Determine the [X, Y] coordinate at the center of the cell enclosing the given text.  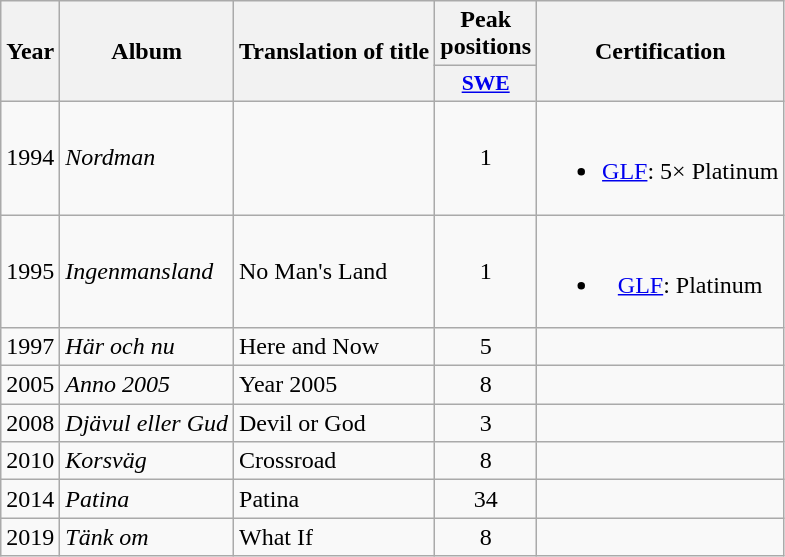
2019 [30, 537]
34 [486, 499]
Ingenmansland [147, 270]
GLF: 5× Platinum [660, 158]
Djävul eller Gud [147, 423]
Korsväg [147, 461]
Album [147, 52]
Here and Now [334, 347]
2005 [30, 385]
Nordman [147, 158]
1997 [30, 347]
2008 [30, 423]
2014 [30, 499]
2010 [30, 461]
3 [486, 423]
Peak positions [486, 34]
What If [334, 537]
Här och nu [147, 347]
Year 2005 [334, 385]
1994 [30, 158]
No Man's Land [334, 270]
Crossroad [334, 461]
Devil or God [334, 423]
1995 [30, 270]
Translation of title [334, 52]
Tänk om [147, 537]
GLF: Platinum [660, 270]
Year [30, 52]
Certification [660, 52]
SWE [486, 84]
Anno 2005 [147, 385]
5 [486, 347]
